Output the (X, Y) coordinate of the center of the cell containing the given text.  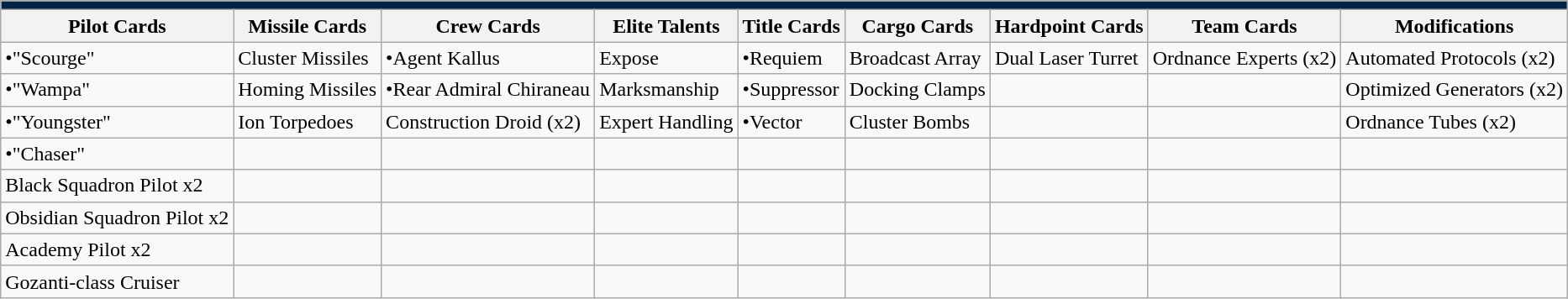
Ion Torpedoes (308, 122)
Elite Talents (666, 26)
•Agent Kallus (488, 58)
Crew Cards (488, 26)
Expert Handling (666, 122)
Construction Droid (x2) (488, 122)
Marksmanship (666, 90)
Title Cards (792, 26)
Cargo Cards (918, 26)
Ordnance Tubes (x2) (1455, 122)
Optimized Generators (x2) (1455, 90)
Obsidian Squadron Pilot x2 (118, 218)
•"Chaser" (118, 154)
Gozanti-class Cruiser (118, 281)
Hardpoint Cards (1069, 26)
Cluster Missiles (308, 58)
Cluster Bombs (918, 122)
Broadcast Array (918, 58)
Missile Cards (308, 26)
Homing Missiles (308, 90)
•"Scourge" (118, 58)
Dual Laser Turret (1069, 58)
Ordnance Experts (x2) (1244, 58)
Modifications (1455, 26)
Expose (666, 58)
•Rear Admiral Chiraneau (488, 90)
Automated Protocols (x2) (1455, 58)
Team Cards (1244, 26)
•Vector (792, 122)
Academy Pilot x2 (118, 249)
Pilot Cards (118, 26)
•"Wampa" (118, 90)
Black Squadron Pilot x2 (118, 186)
•"Youngster" (118, 122)
•Suppressor (792, 90)
•Requiem (792, 58)
Docking Clamps (918, 90)
